Extract the (X, Y) coordinate from the center of the cell holding the provided text.  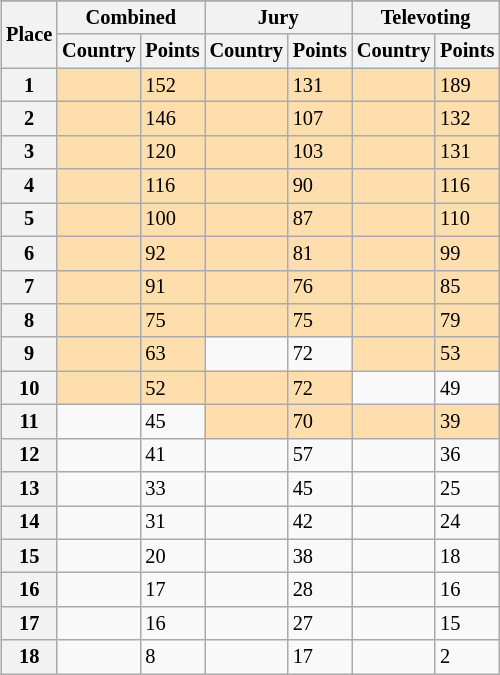
146 (172, 119)
7 (29, 287)
85 (467, 287)
152 (172, 85)
Jury (278, 18)
100 (172, 220)
20 (172, 556)
Televoting (426, 18)
4 (29, 186)
1 (29, 85)
99 (467, 253)
33 (172, 489)
28 (320, 590)
3 (29, 152)
90 (320, 186)
110 (467, 220)
11 (29, 422)
189 (467, 85)
92 (172, 253)
6 (29, 253)
63 (172, 354)
25 (467, 489)
53 (467, 354)
42 (320, 523)
76 (320, 287)
120 (172, 152)
39 (467, 422)
24 (467, 523)
36 (467, 455)
31 (172, 523)
52 (172, 388)
103 (320, 152)
79 (467, 321)
Place (29, 34)
10 (29, 388)
91 (172, 287)
57 (320, 455)
70 (320, 422)
12 (29, 455)
27 (320, 624)
5 (29, 220)
49 (467, 388)
14 (29, 523)
107 (320, 119)
9 (29, 354)
Combined (130, 18)
41 (172, 455)
13 (29, 489)
132 (467, 119)
38 (320, 556)
87 (320, 220)
81 (320, 253)
